Output the [x, y] coordinate of the center of the cell containing the given text.  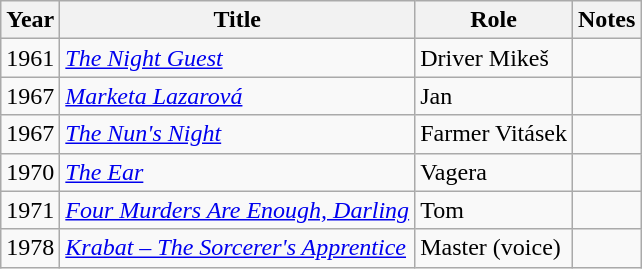
Marketa Lazarová [238, 96]
Year [30, 20]
The Ear [238, 172]
The Nun's Night [238, 134]
Tom [494, 210]
Jan [494, 96]
Title [238, 20]
Krabat – The Sorcerer's Apprentice [238, 248]
Master (voice) [494, 248]
Notes [606, 20]
The Night Guest [238, 58]
1971 [30, 210]
Four Murders Are Enough, Darling [238, 210]
Farmer Vitásek [494, 134]
Driver Mikeš [494, 58]
Role [494, 20]
Vagera [494, 172]
1970 [30, 172]
1978 [30, 248]
1961 [30, 58]
